From the cell containing the given text, extract its center point as (x, y) coordinate. 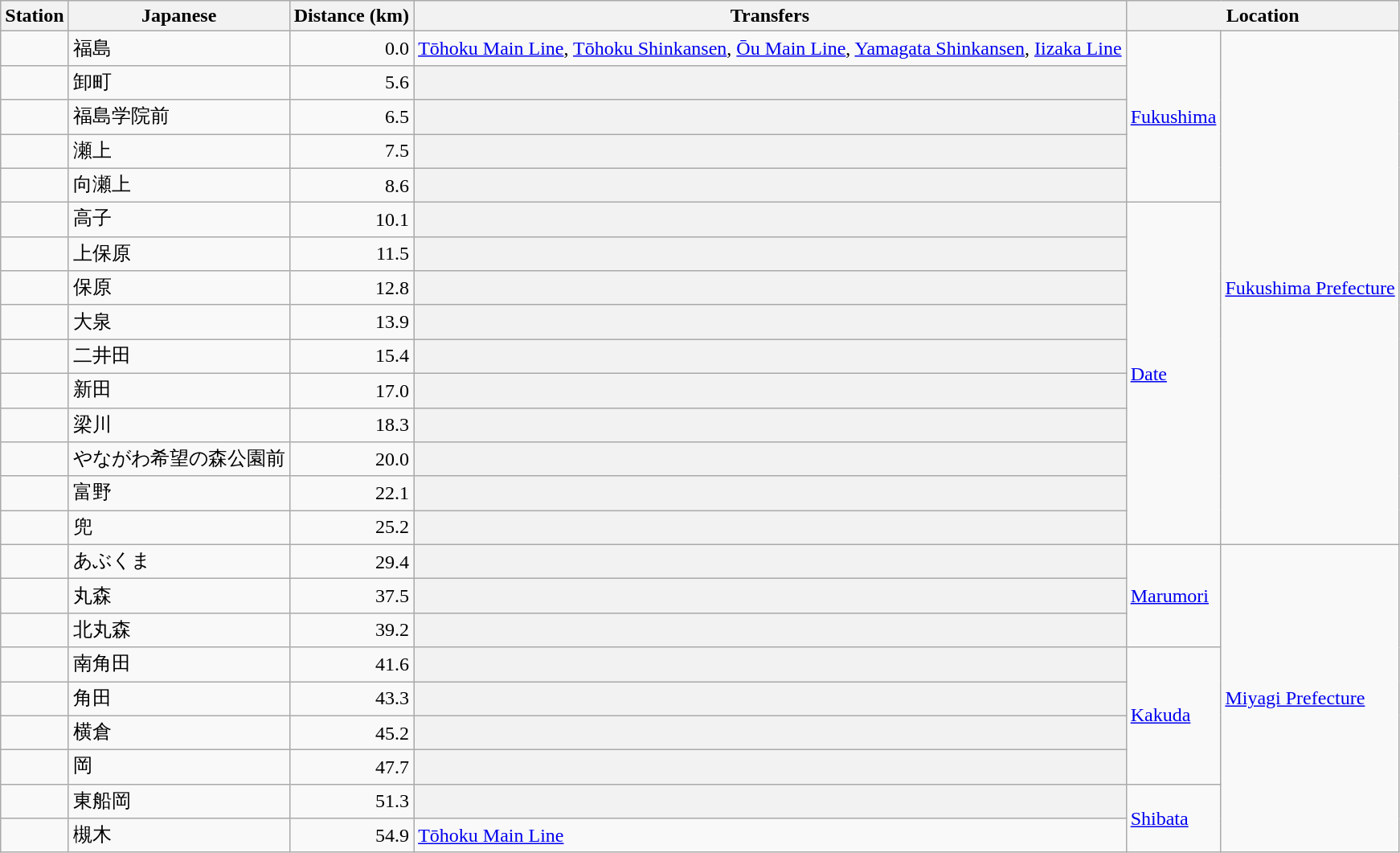
8.6 (351, 185)
角田 (178, 699)
Date (1173, 374)
Tōhoku Main Line (770, 836)
29.4 (351, 561)
10.1 (351, 220)
17.0 (351, 391)
41.6 (351, 664)
22.1 (351, 494)
福島 (178, 48)
大泉 (178, 322)
向瀬上 (178, 185)
岡 (178, 767)
Transfers (770, 16)
兜 (178, 527)
上保原 (178, 254)
南角田 (178, 664)
7.5 (351, 151)
11.5 (351, 254)
保原 (178, 288)
47.7 (351, 767)
Miyagi Prefecture (1310, 698)
やながわ希望の森公園前 (178, 460)
Station (35, 16)
Kakuda (1173, 716)
43.3 (351, 699)
梁川 (178, 424)
富野 (178, 494)
福島学院前 (178, 117)
12.8 (351, 288)
あぶくま (178, 561)
Marumori (1173, 596)
51.3 (351, 801)
37.5 (351, 597)
20.0 (351, 460)
45.2 (351, 733)
横倉 (178, 733)
54.9 (351, 836)
東船岡 (178, 801)
Shibata (1173, 818)
25.2 (351, 527)
6.5 (351, 117)
瀬上 (178, 151)
Japanese (178, 16)
新田 (178, 391)
高子 (178, 220)
Location (1263, 16)
Tōhoku Main Line, Tōhoku Shinkansen, Ōu Main Line, Yamagata Shinkansen, Iizaka Line (770, 48)
39.2 (351, 630)
13.9 (351, 322)
5.6 (351, 82)
0.0 (351, 48)
北丸森 (178, 630)
Fukushima Prefecture (1310, 288)
18.3 (351, 424)
槻木 (178, 836)
卸町 (178, 82)
丸森 (178, 597)
Distance (km) (351, 16)
Fukushima (1173, 117)
15.4 (351, 357)
二井田 (178, 357)
